Extract the (X, Y) coordinate from the center of the cell holding the provided text.  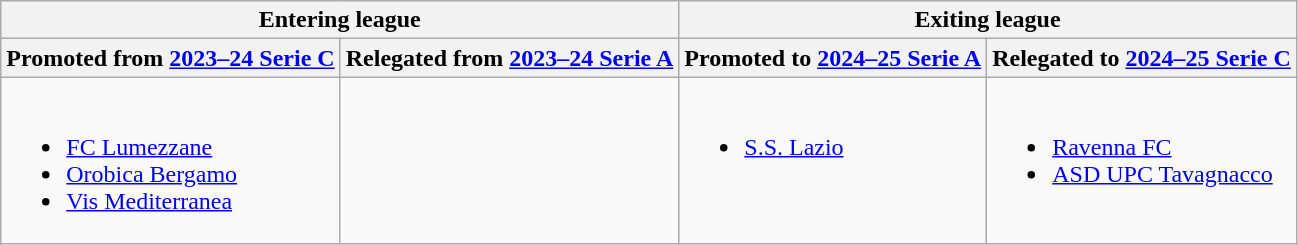
FC LumezzaneOrobica BergamoVis Mediterranea (170, 160)
Ravenna FCASD UPC Tavagnacco (1142, 160)
Relegated to 2024–25 Serie C (1142, 58)
Relegated from 2023–24 Serie A (510, 58)
S.S. Lazio (833, 160)
Exiting league (988, 20)
Promoted to 2024–25 Serie A (833, 58)
Entering league (340, 20)
Promoted from 2023–24 Serie C (170, 58)
